Output the [X, Y] coordinate of the center of the cell containing the given text.  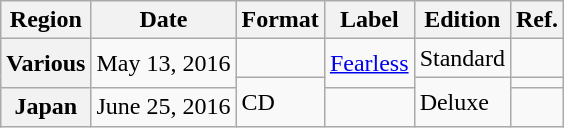
Fearless [369, 64]
Standard [462, 58]
May 13, 2016 [164, 64]
Edition [462, 20]
CD [280, 102]
Deluxe [462, 102]
June 25, 2016 [164, 107]
Ref. [536, 20]
Various [46, 64]
Japan [46, 107]
Region [46, 20]
Date [164, 20]
Format [280, 20]
Label [369, 20]
